Return the (x, y) coordinate for the center point of the cell that contains the specified text.  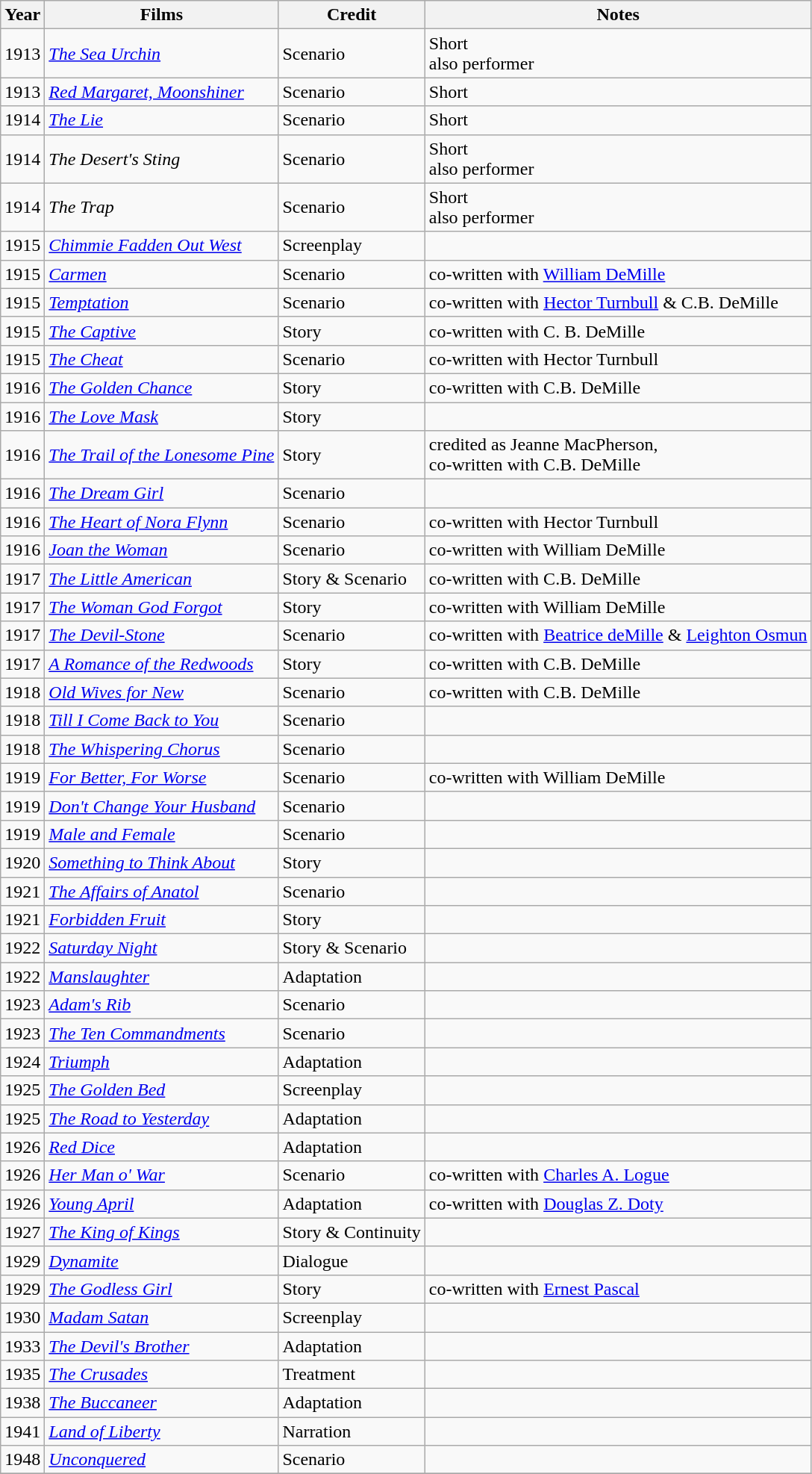
Something to Think About (161, 862)
Chimmie Fadden Out West (161, 246)
The Road to Yesterday (161, 1119)
Red Margaret, Moonshiner (161, 92)
co-written with Charles A. Logue (618, 1175)
credited as Jeanne MacPherson,co-written with C.B. DeMille (618, 455)
co-written with Hector Turnbull & C.B. DeMille (618, 302)
Notes (618, 15)
The Trail of the Lonesome Pine (161, 455)
Madam Satan (161, 1317)
The Lie (161, 120)
The Little American (161, 579)
co-written with Beatrice deMille & Leighton Osmun (618, 635)
The Godless Girl (161, 1289)
The Dream Girl (161, 494)
The Devil's Brother (161, 1346)
co-written with C. B. DeMille (618, 331)
The Golden Bed (161, 1090)
1941 (22, 1431)
1933 (22, 1346)
Narration (352, 1431)
Saturday Night (161, 948)
Land of Liberty (161, 1431)
The Crusades (161, 1375)
Carmen (161, 274)
Temptation (161, 302)
1948 (22, 1460)
For Better, For Worse (161, 777)
The Devil-Stone (161, 635)
Year (22, 15)
The Trap (161, 208)
Forbidden Fruit (161, 920)
The Golden Chance (161, 388)
Triumph (161, 1062)
Unconquered (161, 1460)
Young April (161, 1204)
co-written with Douglas Z. Doty (618, 1204)
Story & Continuity (352, 1232)
The Ten Commandments (161, 1033)
The Desert's Sting (161, 158)
1924 (22, 1062)
Don't Change Your Husband (161, 806)
Treatment (352, 1375)
1938 (22, 1403)
Joan the Woman (161, 550)
Red Dice (161, 1147)
co-written with Ernest Pascal (618, 1289)
The Love Mask (161, 416)
1920 (22, 862)
Adam's Rib (161, 1005)
Dialogue (352, 1260)
Credit (352, 15)
1935 (22, 1375)
Manslaughter (161, 977)
Films (161, 15)
The Whispering Chorus (161, 749)
1930 (22, 1317)
Male and Female (161, 834)
The King of Kings (161, 1232)
The Buccaneer (161, 1403)
Old Wives for New (161, 692)
The Affairs of Anatol (161, 891)
A Romance of the Redwoods (161, 664)
The Cheat (161, 359)
1927 (22, 1232)
Till I Come Back to You (161, 721)
The Woman God Forgot (161, 607)
The Heart of Nora Flynn (161, 522)
The Sea Urchin (161, 54)
Her Man o' War (161, 1175)
The Captive (161, 331)
Dynamite (161, 1260)
